Capture the cell that displays the provided text and extract its (X, Y) central coordinate. 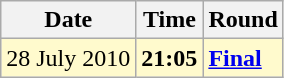
Final (243, 58)
21:05 (170, 58)
Date (68, 20)
Time (170, 20)
28 July 2010 (68, 58)
Round (243, 20)
